Return the [x, y] coordinate for the center point of the cell that contains the specified text.  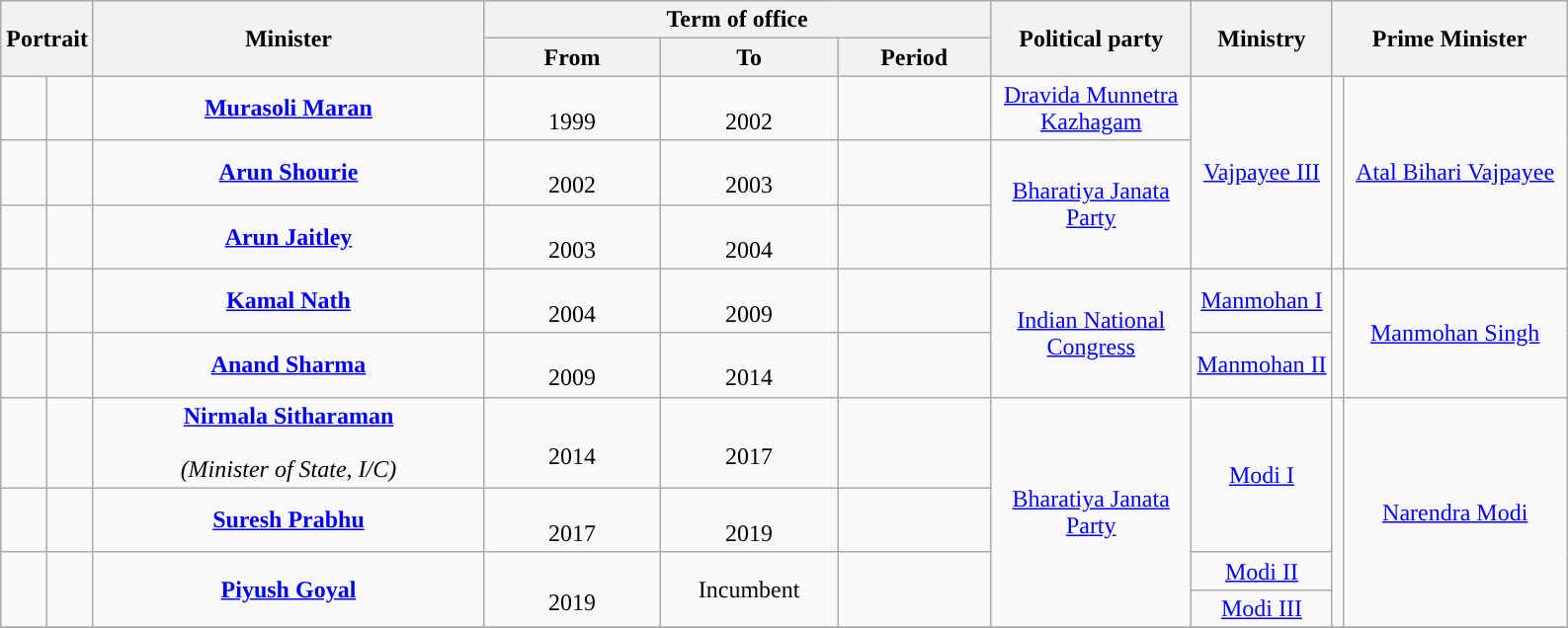
Period [915, 57]
Atal Bihari Vajpayee [1454, 172]
Political party [1091, 39]
Prime Minister [1449, 39]
Ministry [1262, 39]
Minister [289, 39]
Manmohan I [1262, 300]
Dravida Munnetra Kazhagam [1091, 109]
Murasoli Maran [289, 109]
1999 [571, 109]
Nirmala Sitharaman(Minister of State, I/C) [289, 442]
Portrait [47, 39]
From [571, 57]
Modi I [1262, 474]
Manmohan Singh [1454, 333]
Vajpayee III [1262, 172]
Modi II [1262, 571]
Modi III [1262, 608]
Narendra Modi [1454, 511]
Incumbent [749, 589]
Kamal Nath [289, 300]
Arun Jaitley [289, 237]
To [749, 57]
Piyush Goyal [289, 589]
Term of office [737, 20]
Arun Shourie [289, 172]
Suresh Prabhu [289, 519]
Anand Sharma [289, 365]
Manmohan II [1262, 365]
Indian National Congress [1091, 333]
